Find where the given text appears and provide that cell's center as [X, Y] coordinate. 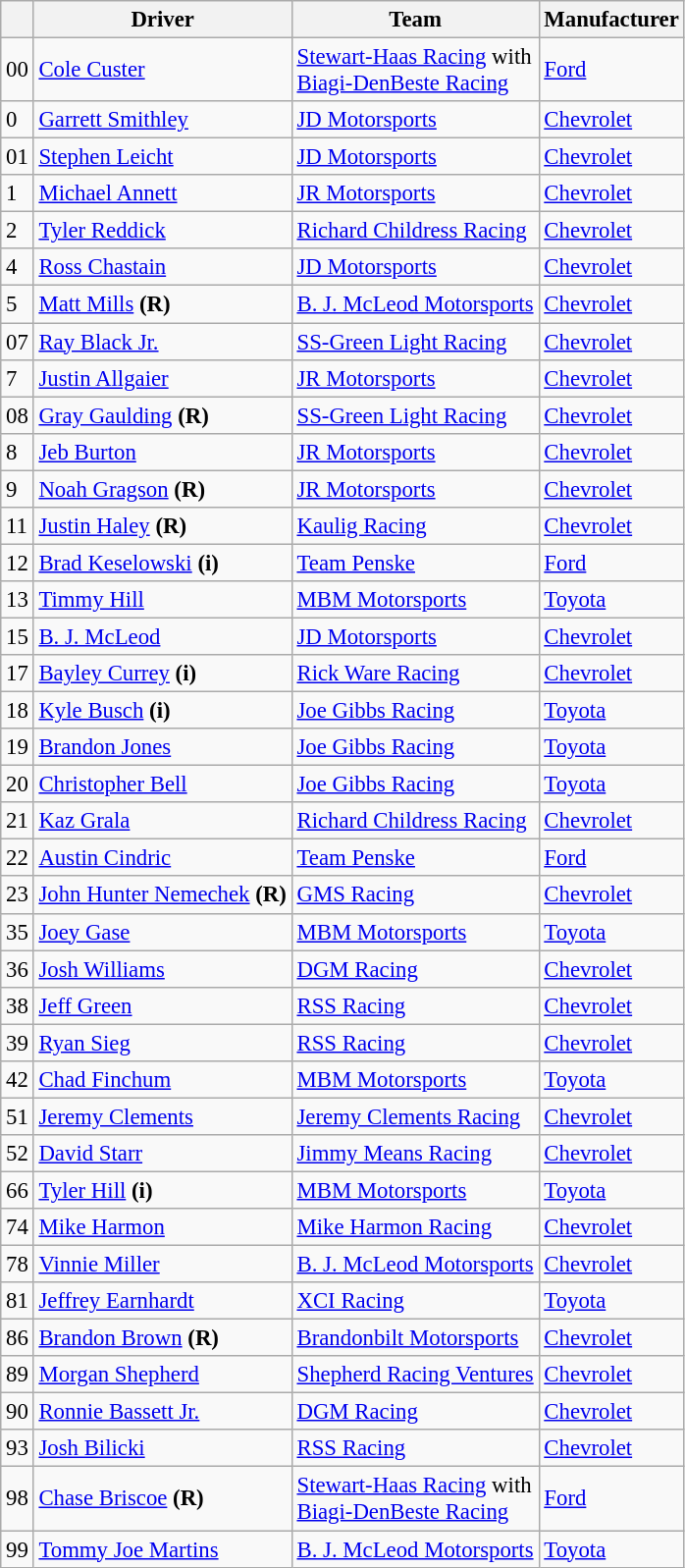
Tyler Hill (i) [163, 1190]
2 [18, 231]
08 [18, 415]
39 [18, 1043]
Mike Harmon Racing [415, 1227]
Chase Briscoe (R) [163, 1498]
42 [18, 1080]
Ross Chastain [163, 268]
Timmy Hill [163, 600]
Kaz Grala [163, 821]
David Starr [163, 1154]
90 [18, 1412]
66 [18, 1190]
Ray Black Jr. [163, 342]
B. J. McLeod [163, 636]
21 [18, 821]
Matt Mills (R) [163, 304]
07 [18, 342]
93 [18, 1448]
Jeff Green [163, 1005]
00 [18, 71]
Shepherd Racing Ventures [415, 1375]
Kaulig Racing [415, 526]
Bayley Currey (i) [163, 674]
Vinnie Miller [163, 1265]
18 [18, 711]
9 [18, 489]
Josh Williams [163, 969]
XCI Racing [415, 1301]
Garrett Smithley [163, 120]
Christopher Bell [163, 784]
19 [18, 747]
01 [18, 157]
Brandon Brown (R) [163, 1338]
23 [18, 895]
Tyler Reddick [163, 231]
0 [18, 120]
Jimmy Means Racing [415, 1154]
Cole Custer [163, 71]
John Hunter Nemechek (R) [163, 895]
5 [18, 304]
86 [18, 1338]
GMS Racing [415, 895]
Stephen Leicht [163, 157]
Brandon Jones [163, 747]
Jeffrey Earnhardt [163, 1301]
Kyle Busch (i) [163, 711]
7 [18, 378]
Austin Cindric [163, 858]
Jeb Burton [163, 452]
Morgan Shepherd [163, 1375]
1 [18, 193]
35 [18, 932]
Tommy Joe Martins [163, 1549]
11 [18, 526]
15 [18, 636]
Manufacturer [611, 20]
Mike Harmon [163, 1227]
8 [18, 452]
Michael Annett [163, 193]
52 [18, 1154]
38 [18, 1005]
17 [18, 674]
78 [18, 1265]
36 [18, 969]
Justin Haley (R) [163, 526]
Gray Gaulding (R) [163, 415]
89 [18, 1375]
Team [415, 20]
4 [18, 268]
Chad Finchum [163, 1080]
81 [18, 1301]
Josh Bilicki [163, 1448]
Joey Gase [163, 932]
Justin Allgaier [163, 378]
98 [18, 1498]
Noah Gragson (R) [163, 489]
74 [18, 1227]
Rick Ware Racing [415, 674]
12 [18, 563]
51 [18, 1116]
Jeremy Clements Racing [415, 1116]
Brandonbilt Motorsports [415, 1338]
Brad Keselowski (i) [163, 563]
Driver [163, 20]
Ronnie Bassett Jr. [163, 1412]
Ryan Sieg [163, 1043]
22 [18, 858]
13 [18, 600]
Jeremy Clements [163, 1116]
20 [18, 784]
99 [18, 1549]
